Find where the given text appears and provide that cell's center as (X, Y) coordinate. 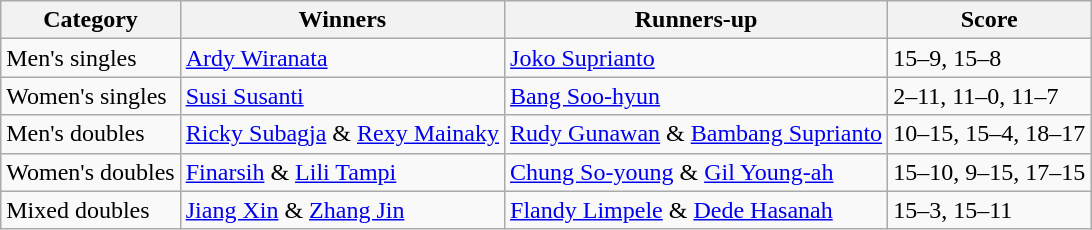
Ardy Wiranata (342, 58)
15–3, 15–11 (990, 210)
Joko Suprianto (696, 58)
Men's singles (90, 58)
Chung So-young & Gil Young-ah (696, 172)
Ricky Subagja & Rexy Mainaky (342, 134)
2–11, 11–0, 11–7 (990, 96)
Jiang Xin & Zhang Jin (342, 210)
15–10, 9–15, 17–15 (990, 172)
Winners (342, 20)
Rudy Gunawan & Bambang Suprianto (696, 134)
Women's doubles (90, 172)
Susi Susanti (342, 96)
Runners-up (696, 20)
Category (90, 20)
Bang Soo-hyun (696, 96)
10–15, 15–4, 18–17 (990, 134)
15–9, 15–8 (990, 58)
Finarsih & Lili Tampi (342, 172)
Women's singles (90, 96)
Mixed doubles (90, 210)
Flandy Limpele & Dede Hasanah (696, 210)
Men's doubles (90, 134)
Score (990, 20)
